Determine the (X, Y) coordinate at the center of the cell enclosing the given text.  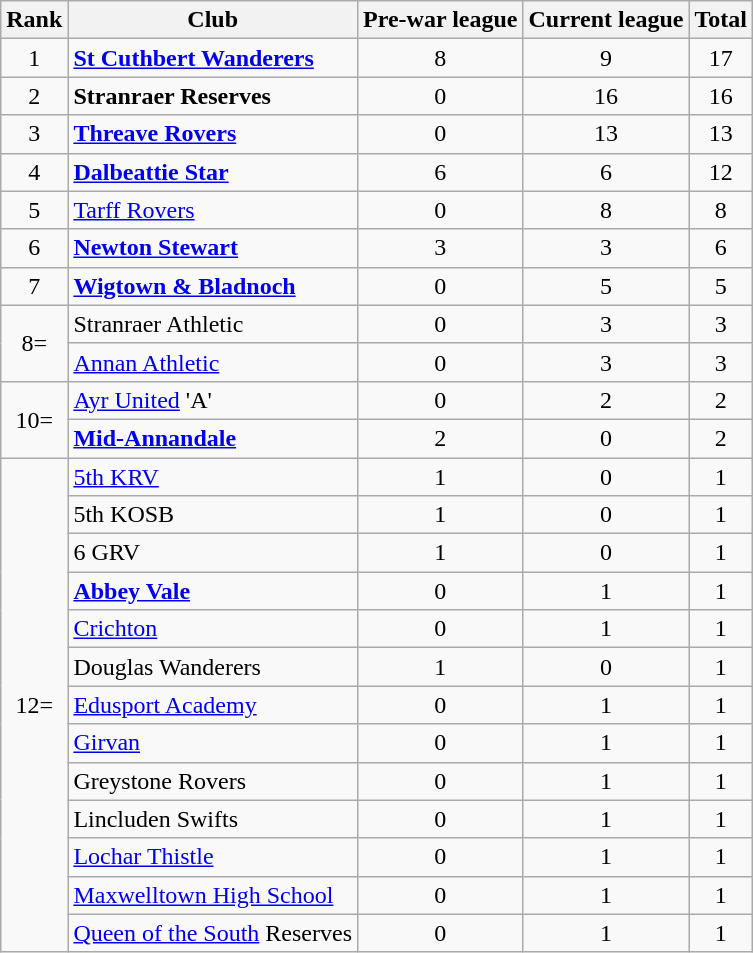
6 GRV (213, 553)
Rank (34, 20)
Edusport Academy (213, 705)
Ayr United 'A' (213, 400)
12 (721, 172)
Stranraer Athletic (213, 324)
Dalbeattie Star (213, 172)
Douglas Wanderers (213, 667)
Newton Stewart (213, 248)
Queen of the South Reserves (213, 933)
Greystone Rovers (213, 781)
Maxwelltown High School (213, 895)
Wigtown & Bladnoch (213, 286)
17 (721, 58)
Total (721, 20)
Tarff Rovers (213, 210)
12= (34, 706)
Annan Athletic (213, 362)
Stranraer Reserves (213, 96)
Crichton (213, 629)
Abbey Vale (213, 591)
8= (34, 343)
4 (34, 172)
Current league (606, 20)
Threave Rovers (213, 134)
Mid-Annandale (213, 438)
Club (213, 20)
Pre-war league (440, 20)
St Cuthbert Wanderers (213, 58)
Girvan (213, 743)
5th KRV (213, 477)
5th KOSB (213, 515)
7 (34, 286)
Lochar Thistle (213, 857)
10= (34, 419)
Lincluden Swifts (213, 819)
9 (606, 58)
